Return the (X, Y) coordinate for the center point of the cell that contains the specified text.  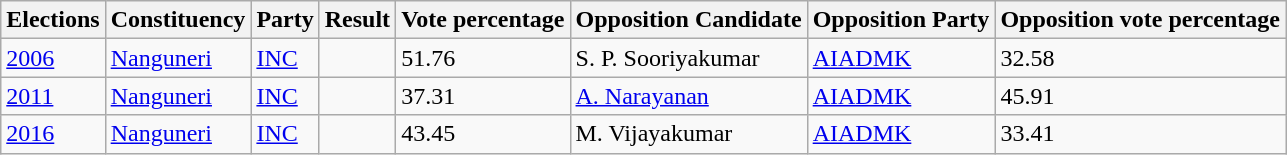
Opposition Candidate (688, 20)
Opposition Party (901, 20)
Vote percentage (483, 20)
37.31 (483, 96)
45.91 (1140, 96)
Constituency (178, 20)
Elections (53, 20)
Opposition vote percentage (1140, 20)
2006 (53, 58)
Result (357, 20)
2016 (53, 134)
A. Narayanan (688, 96)
Party (285, 20)
32.58 (1140, 58)
33.41 (1140, 134)
S. P. Sooriyakumar (688, 58)
2011 (53, 96)
51.76 (483, 58)
43.45 (483, 134)
M. Vijayakumar (688, 134)
